Search for the cell housing the specified text and yield its [X, Y] center coordinate. 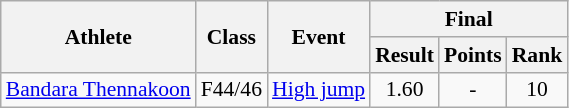
F44/46 [232, 90]
High jump [318, 90]
10 [538, 90]
Event [318, 36]
Class [232, 36]
1.60 [404, 90]
Result [404, 55]
Rank [538, 55]
Bandara Thennakoon [98, 90]
Final [468, 19]
Points [473, 55]
- [473, 90]
Athlete [98, 36]
